Determine the (x, y) coordinate at the center of the cell enclosing the given text.  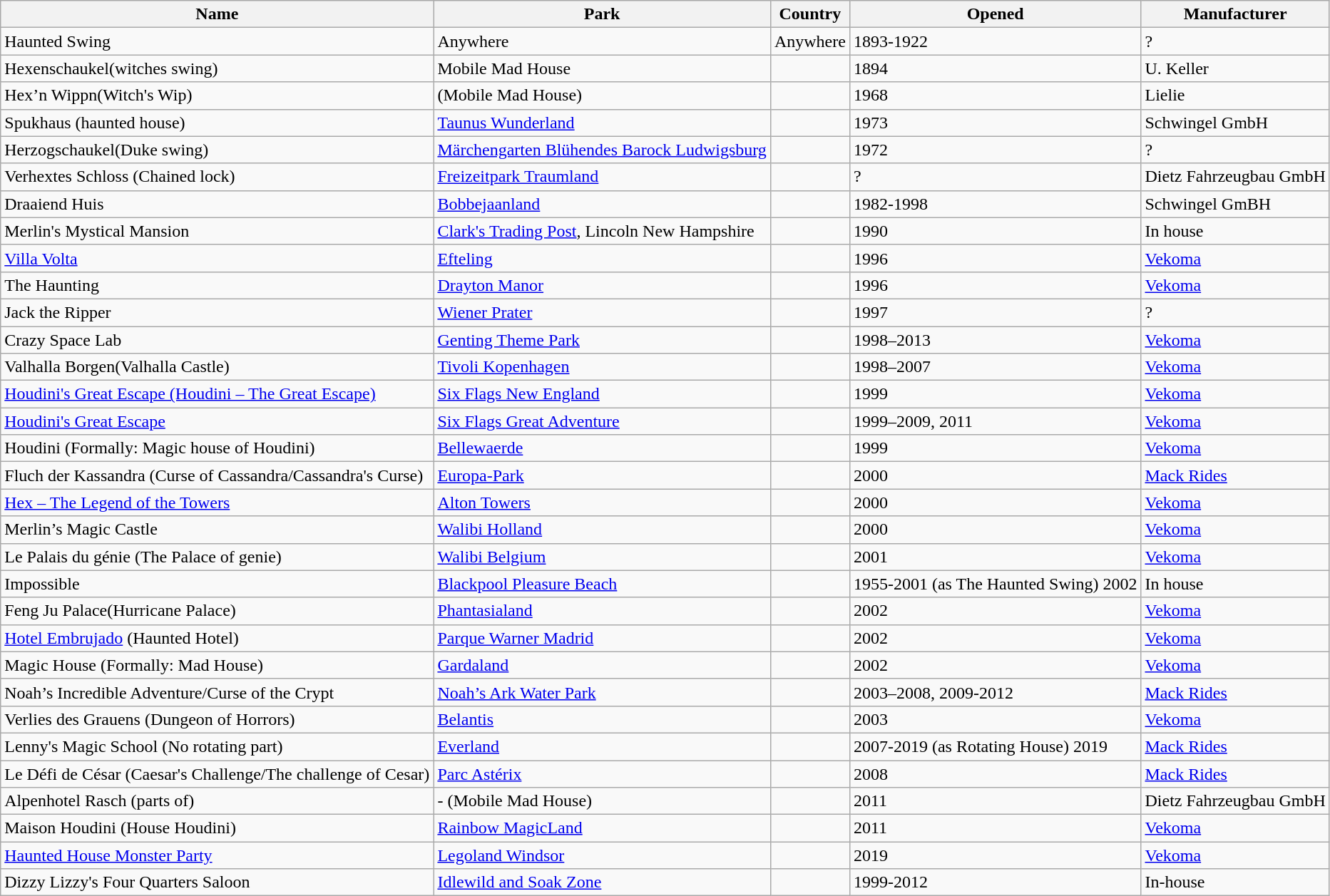
Europa-Park (602, 475)
(Mobile Mad House) (602, 96)
Verhextes Schloss (Chained lock) (217, 177)
Manufacturer (1235, 14)
Schwingel GmbH (1235, 123)
In-house (1235, 882)
Spukhaus (haunted house) (217, 123)
Country (810, 14)
Jack the Ripper (217, 312)
Parc Astérix (602, 773)
Bobbejaanland (602, 204)
Parque Warner Madrid (602, 638)
Blackpool Pleasure Beach (602, 584)
Belantis (602, 719)
Rainbow MagicLand (602, 828)
1973 (996, 123)
2003–2008, 2009-2012 (996, 692)
Le Palais du génie (The Palace of genie) (217, 557)
Haunted Swing (217, 41)
2003 (996, 719)
2008 (996, 773)
Walibi Holland (602, 530)
Lenny's Magic School (No rotating part) (217, 746)
Hotel Embrujado (Haunted Hotel) (217, 638)
Gardaland (602, 665)
Merlin's Mystical Mansion (217, 231)
Merlin’s Magic Castle (217, 530)
Mobile Mad House (602, 68)
Park (602, 14)
Tivoli Kopenhagen (602, 367)
- (Mobile Mad House) (602, 801)
2007-2019 (as Rotating House) 2019 (996, 746)
Feng Ju Palace(Hurricane Palace) (217, 611)
Six Flags New England (602, 394)
Hexenschaukel(witches swing) (217, 68)
Hex – The Legend of the Towers (217, 503)
1998–2013 (996, 340)
Alton Towers (602, 503)
Houdini's Great Escape (Houdini – The Great Escape) (217, 394)
Herzogschaukel(Duke swing) (217, 150)
Valhalla Borgen(Valhalla Castle) (217, 367)
1990 (996, 231)
Bellewaerde (602, 448)
U. Keller (1235, 68)
Alpenhotel Rasch (parts of) (217, 801)
Efteling (602, 258)
Impossible (217, 584)
Maison Houdini (House Houdini) (217, 828)
1972 (996, 150)
Walibi Belgium (602, 557)
Name (217, 14)
2019 (996, 855)
Noah’s Ark Water Park (602, 692)
Wiener Prater (602, 312)
Taunus Wunderland (602, 123)
Houdini's Great Escape (217, 421)
1997 (996, 312)
Lielie (1235, 96)
Six Flags Great Adventure (602, 421)
Idlewild and Soak Zone (602, 882)
Legoland Windsor (602, 855)
Freizeitpark Traumland (602, 177)
Villa Volta (217, 258)
Everland (602, 746)
Draaiend Huis (217, 204)
1999-2012 (996, 882)
1999–2009, 2011 (996, 421)
Verlies des Grauens (Dungeon of Horrors) (217, 719)
The Haunting (217, 285)
Märchengarten Blühendes Barock Ludwigsburg (602, 150)
1982-1998 (996, 204)
Magic House (Formally: Mad House) (217, 665)
Noah’s Incredible Adventure/Curse of the Crypt (217, 692)
Haunted House Monster Party (217, 855)
Crazy Space Lab (217, 340)
1955-2001 (as The Haunted Swing) 2002 (996, 584)
Hex’n Wippn(Witch's Wip) (217, 96)
Fluch der Kassandra (Curse of Cassandra/Cassandra's Curse) (217, 475)
Opened (996, 14)
1894 (996, 68)
Drayton Manor (602, 285)
1893-1922 (996, 41)
Schwingel GmBH (1235, 204)
Genting Theme Park (602, 340)
Houdini (Formally: Magic house of Houdini) (217, 448)
2001 (996, 557)
Dizzy Lizzy's Four Quarters Saloon (217, 882)
1968 (996, 96)
1998–2007 (996, 367)
Clark's Trading Post, Lincoln New Hampshire (602, 231)
Le Défi de César (Caesar's Challenge/The challenge of Cesar) (217, 773)
Phantasialand (602, 611)
